Return [x, y] of the center of cell containing provided text 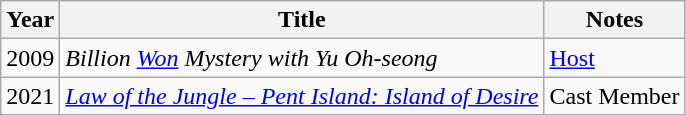
Notes [614, 20]
Billion Won Mystery with Yu Oh-seong [302, 58]
2009 [30, 58]
Law of the Jungle – Pent Island: Island of Desire [302, 96]
Cast Member [614, 96]
Title [302, 20]
Year [30, 20]
Host [614, 58]
2021 [30, 96]
